Provide the [X, Y] coordinate of the cell's center where the given text is located.  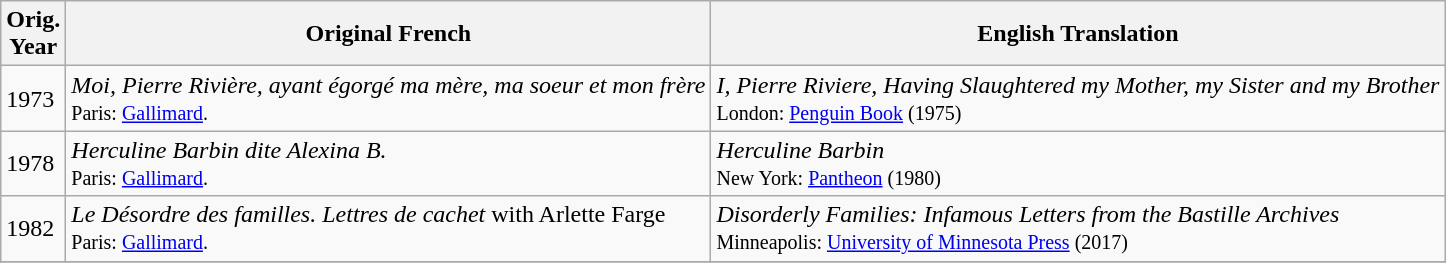
Original French [388, 34]
1973 [34, 98]
Orig.Year [34, 34]
Moi, Pierre Rivière, ayant égorgé ma mère, ma soeur et mon frèreParis: Gallimard. [388, 98]
Herculine BarbinNew York: Pantheon (1980) [1078, 164]
Disorderly Families: Infamous Letters from the Bastille ArchivesMinneapolis: University of Minnesota Press (2017) [1078, 228]
I, Pierre Riviere, Having Slaughtered my Mother, my Sister and my BrotherLondon: Penguin Book (1975) [1078, 98]
English Translation [1078, 34]
1982 [34, 228]
1978 [34, 164]
Le Désordre des familles. Lettres de cachet with Arlette FargeParis: Gallimard. [388, 228]
Herculine Barbin dite Alexina B.Paris: Gallimard. [388, 164]
